Extract the (x, y) coordinate from the center of the cell holding the provided text.  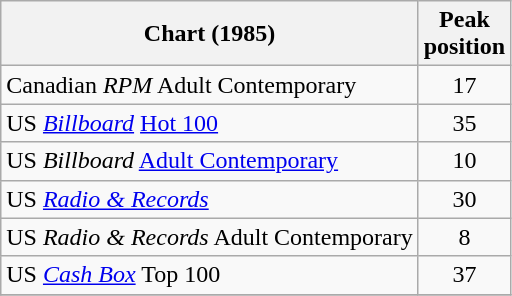
8 (464, 237)
US Radio & Records Adult Contemporary (210, 237)
35 (464, 123)
30 (464, 199)
10 (464, 161)
US Cash Box Top 100 (210, 275)
US Billboard Adult Contemporary (210, 161)
37 (464, 275)
Canadian RPM Adult Contemporary (210, 85)
17 (464, 85)
US Radio & Records (210, 199)
US Billboard Hot 100 (210, 123)
Chart (1985) (210, 34)
Peakposition (464, 34)
